Determine the [x, y] coordinate at the center of the cell enclosing the given text.  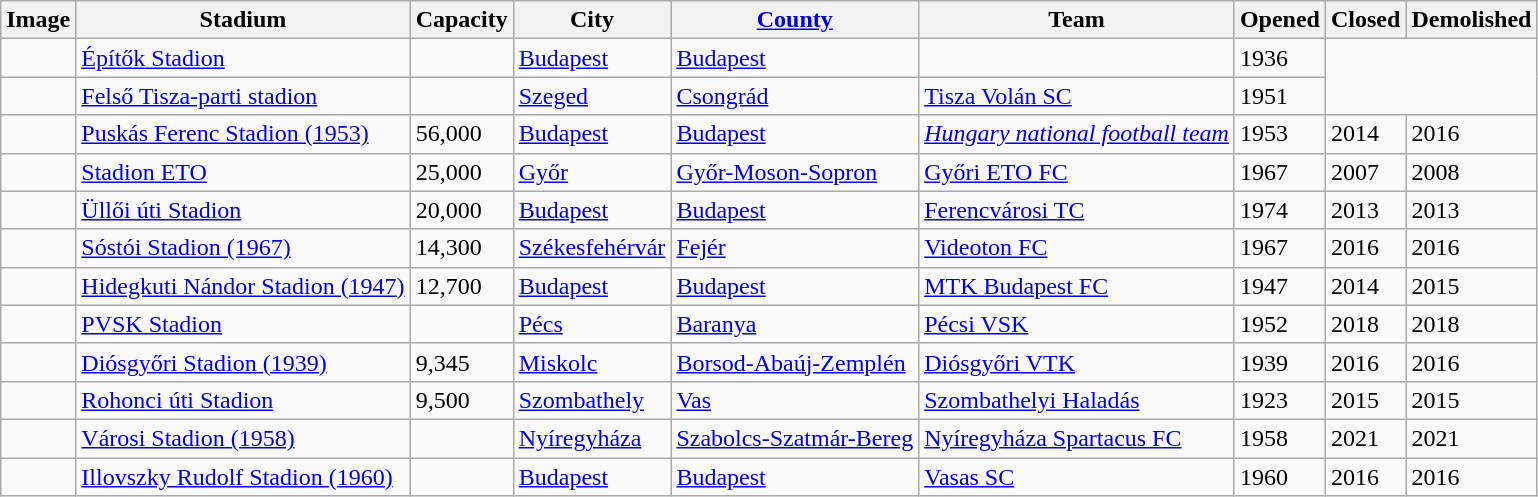
Diósgyőri VTK [1077, 362]
Capacity [462, 20]
Closed [1365, 20]
City [592, 20]
Illovszky Rudolf Stadion (1960) [243, 477]
Miskolc [592, 362]
Videoton FC [1077, 248]
Szabolcs-Szatmár-Bereg [795, 438]
56,000 [462, 134]
1947 [1280, 286]
Hungary national football team [1077, 134]
20,000 [462, 210]
Baranya [795, 324]
9,500 [462, 400]
Üllői úti Stadion [243, 210]
Puskás Ferenc Stadion (1953) [243, 134]
Székesfehérvár [592, 248]
25,000 [462, 172]
Szombathelyi Haladás [1077, 400]
Demolished [1472, 20]
Győr-Moson-Sopron [795, 172]
14,300 [462, 248]
Vasas SC [1077, 477]
Szeged [592, 96]
Vas [795, 400]
1974 [1280, 210]
Pécsi VSK [1077, 324]
Team [1077, 20]
2007 [1365, 172]
9,345 [462, 362]
PVSK Stadion [243, 324]
1939 [1280, 362]
1952 [1280, 324]
1958 [1280, 438]
Építők Stadion [243, 58]
Győri ETO FC [1077, 172]
Stadium [243, 20]
Tisza Volán SC [1077, 96]
Borsod-Abaúj-Zemplén [795, 362]
Ferencvárosi TC [1077, 210]
MTK Budapest FC [1077, 286]
Image [38, 20]
1923 [1280, 400]
Városi Stadion (1958) [243, 438]
2008 [1472, 172]
Pécs [592, 324]
County [795, 20]
Nyíregyháza Spartacus FC [1077, 438]
Nyíregyháza [592, 438]
Hidegkuti Nándor Stadion (1947) [243, 286]
1953 [1280, 134]
Diósgyőri Stadion (1939) [243, 362]
Felső Tisza-parti stadion [243, 96]
12,700 [462, 286]
Sóstói Stadion (1967) [243, 248]
Fejér [795, 248]
Rohonci úti Stadion [243, 400]
1951 [1280, 96]
Szombathely [592, 400]
Győr [592, 172]
Csongrád [795, 96]
Stadion ETO [243, 172]
1936 [1280, 58]
Opened [1280, 20]
1960 [1280, 477]
